Identify which cell holds the provided text, then report its (X, Y) central coordinate. 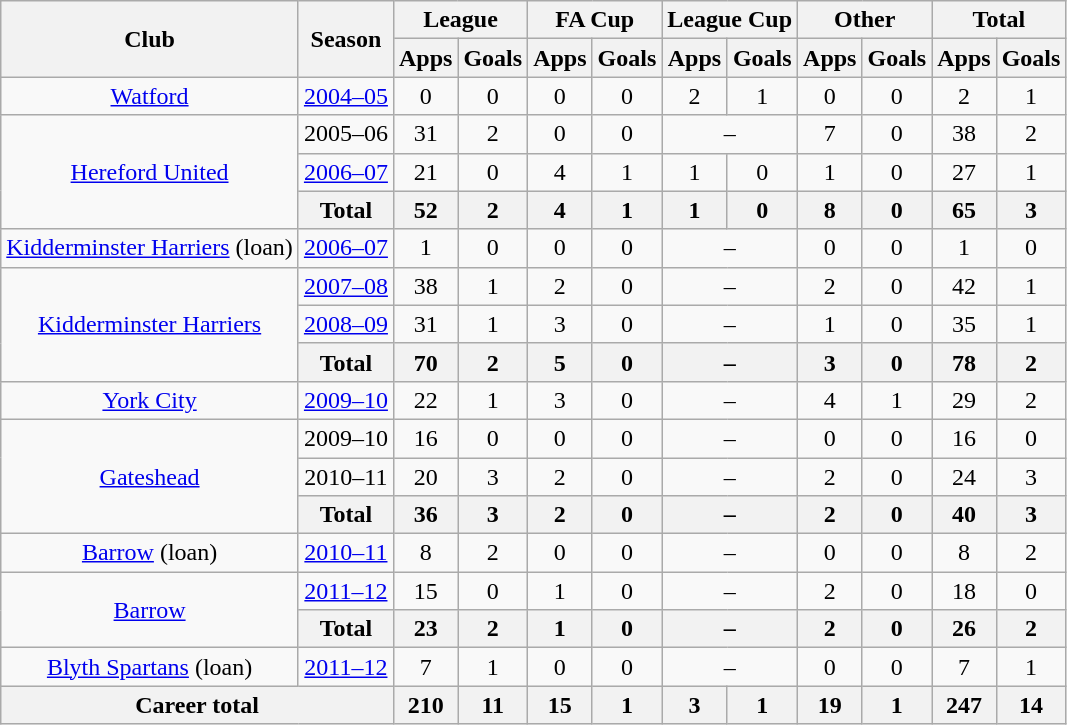
Barrow (loan) (150, 553)
65 (964, 210)
Barrow (150, 610)
Kidderminster Harriers (150, 324)
League Cup (730, 20)
York City (150, 400)
2005–06 (346, 134)
11 (493, 705)
14 (1031, 705)
210 (425, 705)
Watford (150, 96)
78 (964, 362)
36 (425, 515)
2008–09 (346, 324)
70 (425, 362)
Season (346, 39)
21 (425, 172)
Other (865, 20)
247 (964, 705)
23 (425, 629)
2007–08 (346, 286)
22 (425, 400)
Gateshead (150, 476)
52 (425, 210)
18 (964, 591)
League (460, 20)
5 (560, 362)
40 (964, 515)
Career total (198, 705)
FA Cup (595, 20)
29 (964, 400)
35 (964, 324)
19 (830, 705)
Hereford United (150, 172)
2004–05 (346, 96)
Blyth Spartans (loan) (150, 667)
42 (964, 286)
Club (150, 39)
Kidderminster Harriers (loan) (150, 248)
27 (964, 172)
24 (964, 477)
20 (425, 477)
26 (964, 629)
